Capture the cell that displays the provided text and extract its (x, y) central coordinate. 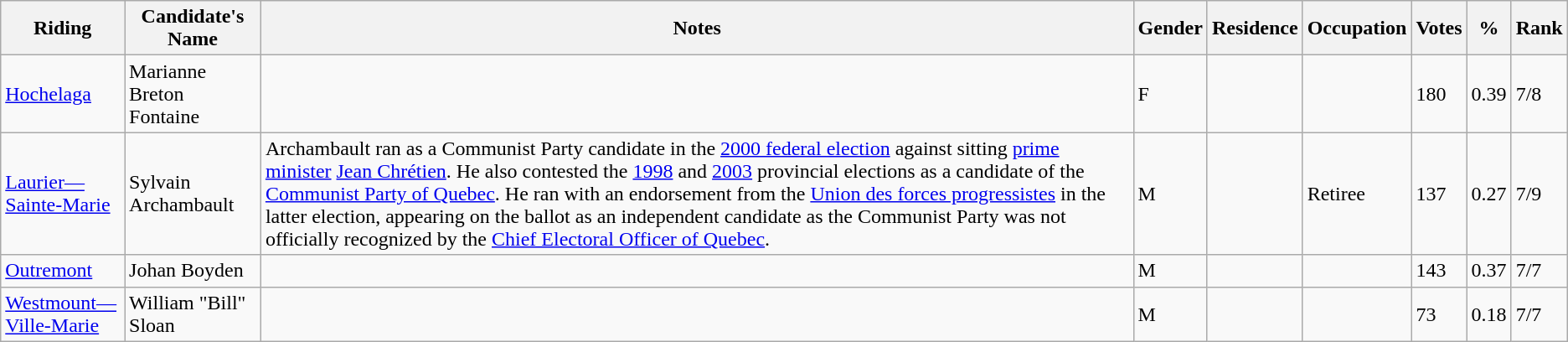
Westmount—Ville-Marie (63, 313)
Marianne Breton Fontaine (193, 94)
Rank (1540, 28)
Outremont (63, 271)
0.27 (1489, 194)
137 (1439, 194)
7/9 (1540, 194)
William "Bill" Sloan (193, 313)
0.18 (1489, 313)
Riding (63, 28)
Candidate's Name (193, 28)
0.37 (1489, 271)
% (1489, 28)
7/8 (1540, 94)
Johan Boyden (193, 271)
Votes (1439, 28)
0.39 (1489, 94)
143 (1439, 271)
Occupation (1357, 28)
Sylvain Archambault (193, 194)
Laurier—Sainte-Marie (63, 194)
Hochelaga (63, 94)
180 (1439, 94)
73 (1439, 313)
Notes (697, 28)
F (1170, 94)
Retiree (1357, 194)
Residence (1255, 28)
Gender (1170, 28)
